Pinpoint the cell where the given text exists, returning its [X, Y] midpoint coordinate. 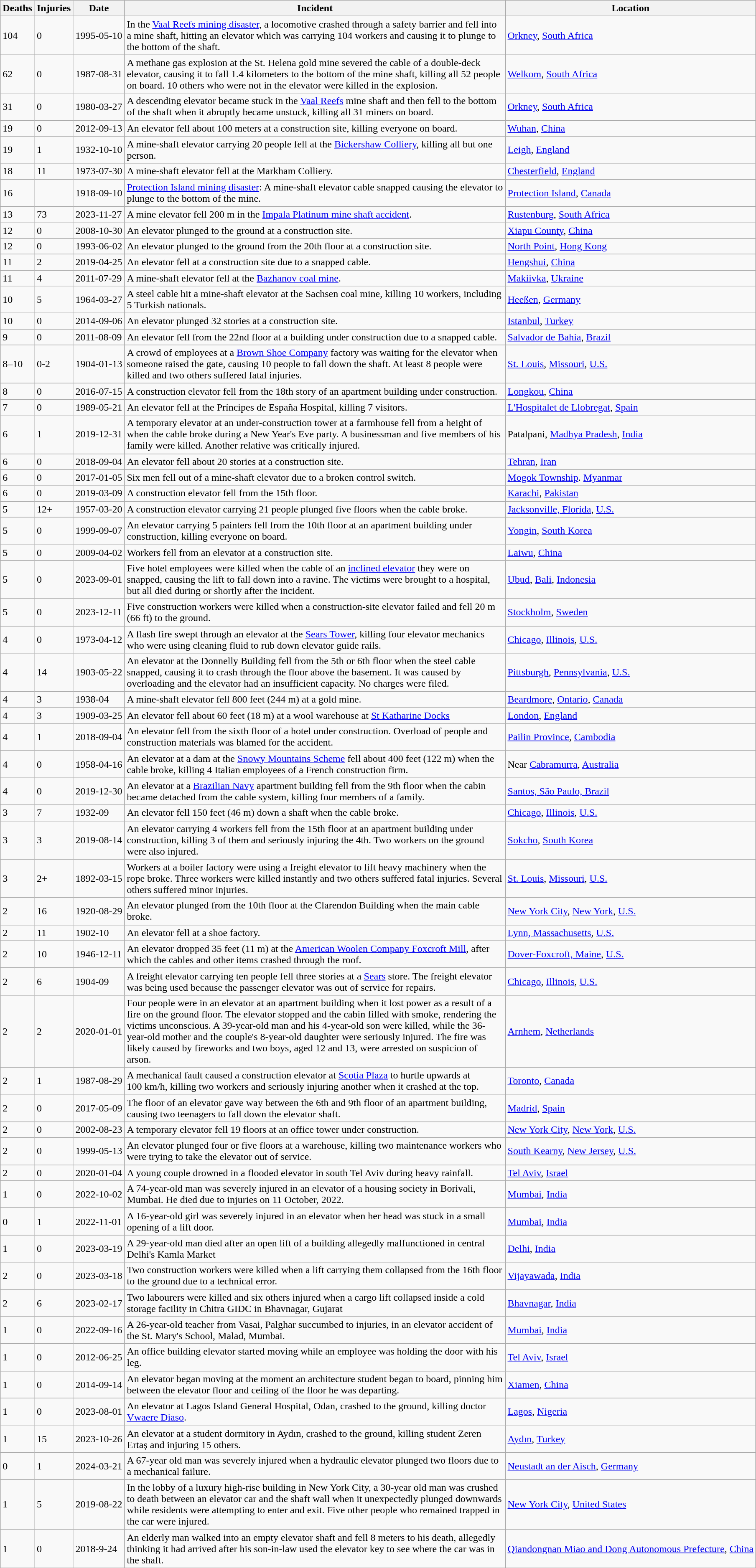
2009-04-02 [99, 552]
Mogok Township. Myanmar [631, 477]
Santos, São Paulo, Brazil [631, 791]
9 [18, 337]
Hengshui, China [631, 262]
An elevator plunged from the 10th floor at the Clarendon Building when the main cable broke. [315, 911]
London, England [631, 715]
Jacksonville, Florida, U.S. [631, 509]
Toronto, Canada [631, 1081]
An elevator fell at a construction site due to a snapped cable. [315, 262]
Dover-Foxcroft, Maine, U.S. [631, 954]
An elevator fell from the 22nd floor at a building under construction due to a snapped cable. [315, 337]
Qiandongnan Miao and Dong Autonomous Prefecture, China [631, 1549]
An elevator dropped 35 feet (11 m) at the American Woolen Company Foxcroft Mill, after which the cables and other items crashed through the roof. [315, 954]
A construction elevator carrying 21 people plunged five floors when the cable broke. [315, 509]
12+ [53, 509]
13 [18, 214]
2022-09-16 [99, 1330]
1973-07-30 [99, 171]
2017-01-05 [99, 477]
Xiapu County, China [631, 230]
An elevator plunged to the ground from the 20th floor at a construction site. [315, 246]
1903-05-22 [99, 672]
A 26-year-old teacher from Vasai, Palghar succumbed to injuries, in an elevator accident of the St. Mary's School, Malad, Mumbai. [315, 1330]
Protection Island mining disaster: A mine-shaft elevator cable snapped causing the elevator to plunge to the bottom of the mine. [315, 193]
2022-10-02 [99, 1195]
Ubud, Bali, Indonesia [631, 579]
A temporary elevator fell 19 floors at an office tower under construction. [315, 1130]
1957-03-20 [99, 509]
New York City, United States [631, 1505]
1909-03-25 [99, 715]
Six men fell out of a mine-shaft elevator due to a broken control switch. [315, 477]
An elevator carrying 5 painters fell from the 10th floor at an apartment building under construction, killing everyone on board. [315, 530]
104 [18, 36]
A 29-year-old man died after an open lift of a building allegedly malfunctioned in central Delhi's Kamla Market [315, 1249]
Lynn, Massachusetts, U.S. [631, 933]
Welkom, South Africa [631, 74]
2023-11-27 [99, 214]
An office building elevator started moving while an employee was holding the door with his leg. [315, 1357]
A 67-year old man was severely injured when a hydraulic elevator plunged two floors due to a mechanical failure. [315, 1466]
2023-09-01 [99, 579]
An elevator fell 150 feet (46 m) down a shaft when the cable broke. [315, 813]
1932-09 [99, 813]
Delhi, India [631, 1249]
Two labourers were killed and six others injured when a cargo lift collapsed inside a cold storage facility in Chitra GIDC in Bhavnagar, Gujarat [315, 1303]
L'Hospitalet de Llobregat, Spain [631, 407]
2011-08-09 [99, 337]
Location [631, 8]
An elevator plunged four or five floors at a warehouse, killing two maintenance workers who were trying to take the elevator out of service. [315, 1151]
Yongin, South Korea [631, 530]
1964-03-27 [99, 300]
2019-08-14 [99, 840]
2008-10-30 [99, 230]
Two construction workers were killed when a lift carrying them collapsed from the 16th floor to the ground due to a technical error. [315, 1276]
1902-10 [99, 933]
1904-09 [99, 982]
15 [53, 1439]
2012-06-25 [99, 1357]
Tehran, Iran [631, 462]
Heeßen, Germany [631, 300]
Deaths [18, 8]
2023-03-19 [99, 1249]
Protection Island, Canada [631, 193]
Laiwu, China [631, 552]
2014-09-14 [99, 1384]
1932-10-10 [99, 150]
Karachi, Pakistan [631, 493]
Neustadt an der Aisch, Germany [631, 1466]
Pailin Province, Cambodia [631, 737]
Xiamen, China [631, 1384]
A mine-shaft elevator fell at the Bazhanov coal mine. [315, 278]
Pittsburgh, Pennsylvania, U.S. [631, 672]
1993-06-02 [99, 246]
18 [18, 171]
0-2 [53, 364]
Makiivka, Ukraine [631, 278]
Stockholm, Sweden [631, 612]
Patalpani, Madhya Pradesh, India [631, 434]
Injuries [53, 8]
8–10 [18, 364]
2023-08-01 [99, 1412]
2019-12-30 [99, 791]
A construction elevator fell from the 15th floor. [315, 493]
1892-03-15 [99, 878]
2012-09-13 [99, 128]
South Kearny, New Jersey, U.S. [631, 1151]
A mine-shaft elevator fell 800 feet (244 m) at a gold mine. [315, 700]
2019-08-22 [99, 1505]
2023-12-11 [99, 612]
Wuhan, China [631, 128]
2023-10-26 [99, 1439]
An elevator fell at a shoe factory. [315, 933]
1995-05-10 [99, 36]
2014-09-06 [99, 321]
Lagos, Nigeria [631, 1412]
Sokcho, South Korea [631, 840]
Madrid, Spain [631, 1108]
North Point, Hong Kong [631, 246]
A mine elevator fell 200 m in the Impala Platinum mine shaft accident. [315, 214]
Workers fell from an elevator at a construction site. [315, 552]
1938-04 [99, 700]
2011-07-29 [99, 278]
An elevator plunged 32 stories at a construction site. [315, 321]
Bhavnagar, India [631, 1303]
2019-04-25 [99, 262]
2022-11-01 [99, 1221]
Five construction workers were killed when a construction-site elevator failed and fell 20 m (66 ft) to the ground. [315, 612]
An elevator fell at the Príncipes de España Hospital, killing 7 visitors. [315, 407]
Date [99, 8]
Salvador de Bahia, Brazil [631, 337]
1973-04-12 [99, 639]
Aydın, Turkey [631, 1439]
The floor of an elevator gave way between the 6th and 9th floor of an apartment building, causing two teenagers to fall down the elevator shaft. [315, 1108]
A 74-year-old man was severely injured in an elevator of a housing society in Borivali, Mumbai. He died due to injuries on 11 October, 2022. [315, 1195]
8 [18, 391]
2023-03-18 [99, 1276]
Near Cabramurra, Australia [631, 764]
62 [18, 74]
2023-02-17 [99, 1303]
1904-01-13 [99, 364]
1999-09-07 [99, 530]
A mine-shaft elevator fell at the Markham Colliery. [315, 171]
An elevator fell about 60 feet (18 m) at a wool warehouse at St Katharine Docks [315, 715]
2017-05-09 [99, 1108]
A construction elevator fell from the 18th story of an apartment building under construction. [315, 391]
Rustenburg, South Africa [631, 214]
Arnhem, Netherlands [631, 1031]
1958-04-16 [99, 764]
2002-08-23 [99, 1130]
2024-03-21 [99, 1466]
1920-08-29 [99, 911]
2020-01-04 [99, 1173]
1989-05-21 [99, 407]
1987-08-31 [99, 74]
A mine-shaft elevator carrying 20 people fell at the Bickershaw Colliery, killing all but one person. [315, 150]
2019-12-31 [99, 434]
1980-03-27 [99, 107]
A steel cable hit a mine-shaft elevator at the Sachsen coal mine, killing 10 workers, including 5 Turkish nationals. [315, 300]
Incident [315, 8]
Leigh, England [631, 150]
2018-9-24 [99, 1549]
A 16-year-old girl was severely injured in an elevator when her head was stuck in a small opening of a lift door. [315, 1221]
Beardmore, Ontario, Canada [631, 700]
14 [53, 672]
An elevator fell from the sixth floor of a hotel under construction. Overload of people and construction materials was blamed for the accident. [315, 737]
An elevator at a student dormitory in Aydın, crashed to the ground, killing student Zeren Ertaş and injuring 15 others. [315, 1439]
2019-03-09 [99, 493]
Longkou, China [631, 391]
A young couple drowned in a flooded elevator in south Tel Aviv during heavy rainfall. [315, 1173]
31 [18, 107]
Chesterfield, England [631, 171]
1946-12-11 [99, 954]
2016-07-15 [99, 391]
An elevator at Lagos Island General Hospital, Odan, crashed to the ground, killing doctor Vwaere Diaso. [315, 1412]
2020-01-01 [99, 1031]
1987-08-29 [99, 1081]
2+ [53, 878]
Istanbul, Turkey [631, 321]
1918-09-10 [99, 193]
73 [53, 214]
An elevator plunged to the ground at a construction site. [315, 230]
An elevator fell about 20 stories at a construction site. [315, 462]
1999-05-13 [99, 1151]
An elevator fell about 100 meters at a construction site, killing everyone on board. [315, 128]
Vijayawada, India [631, 1276]
